Provide the [X, Y] coordinate of the cell's center where the given text is located.  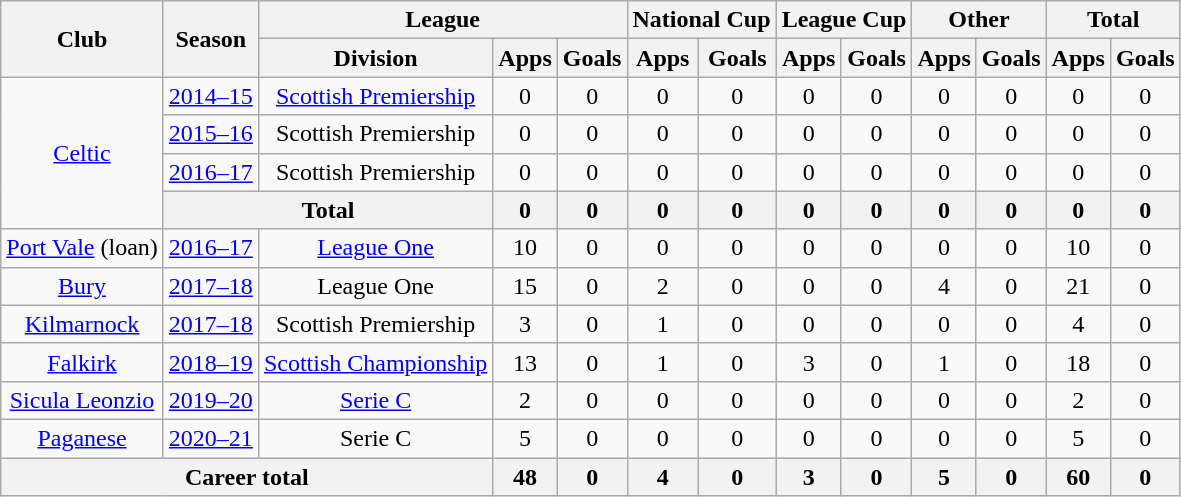
Season [210, 39]
2014–15 [210, 96]
2020–21 [210, 438]
Port Vale (loan) [82, 248]
League Cup [844, 20]
13 [525, 362]
15 [525, 286]
Scottish Championship [375, 362]
League [442, 20]
Celtic [82, 153]
2018–19 [210, 362]
Sicula Leonzio [82, 400]
Other [979, 20]
18 [1078, 362]
Career total [247, 477]
21 [1078, 286]
2015–16 [210, 134]
Club [82, 39]
Falkirk [82, 362]
Paganese [82, 438]
Bury [82, 286]
Kilmarnock [82, 324]
48 [525, 477]
60 [1078, 477]
Division [375, 58]
2019–20 [210, 400]
National Cup [702, 20]
